Pinpoint the cell where the given text exists, returning its (X, Y) midpoint coordinate. 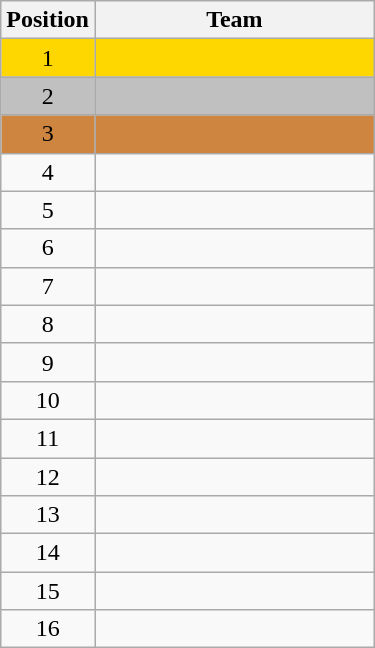
12 (48, 477)
9 (48, 362)
2 (48, 96)
15 (48, 591)
Team (234, 20)
Position (48, 20)
4 (48, 172)
5 (48, 210)
10 (48, 400)
14 (48, 553)
6 (48, 248)
3 (48, 134)
8 (48, 324)
13 (48, 515)
11 (48, 438)
1 (48, 58)
16 (48, 629)
7 (48, 286)
